Capture the cell that displays the provided text and extract its [x, y] central coordinate. 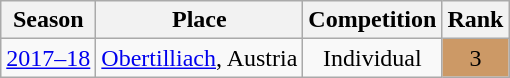
3 [476, 58]
Season [48, 20]
Obertilliach, Austria [200, 58]
Place [200, 20]
Individual [372, 58]
2017–18 [48, 58]
Rank [476, 20]
Competition [372, 20]
